Return the [x, y] coordinate for the center point of the cell that contains the specified text.  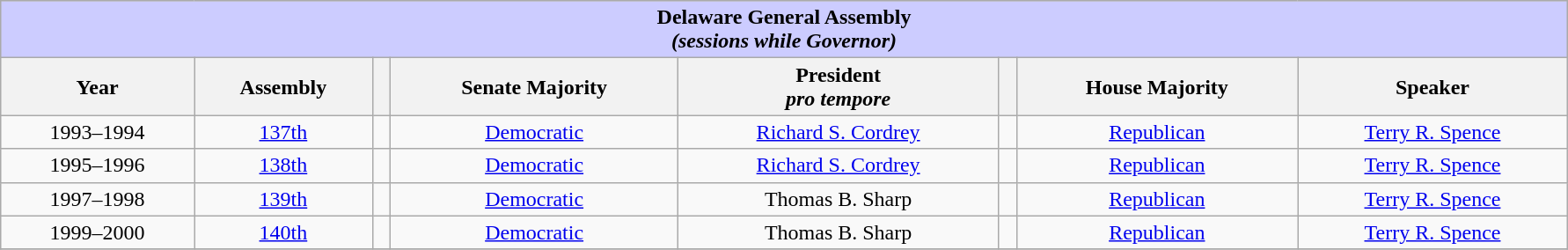
Assembly [283, 86]
137th [283, 132]
138th [283, 165]
140th [283, 232]
Year [98, 86]
House Majority [1157, 86]
Delaware General Assembly (sessions while Governor) [785, 30]
1997–1998 [98, 199]
Speaker [1432, 86]
Senate Majority [535, 86]
139th [283, 199]
1993–1994 [98, 132]
1999–2000 [98, 232]
1995–1996 [98, 165]
Presidentpro tempore [839, 86]
